Return the [x, y] coordinate for the center point of the cell that contains the specified text.  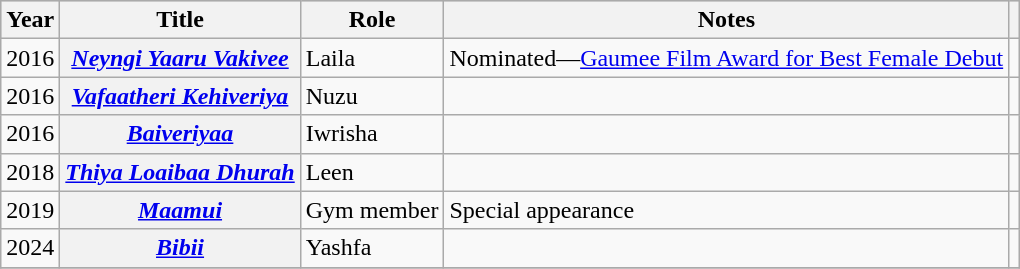
Leen [372, 172]
Vafaatheri Kehiveriya [180, 96]
Thiya Loaibaa Dhurah [180, 172]
Baiveriyaa [180, 134]
2024 [30, 248]
Laila [372, 58]
Gym member [372, 210]
Nuzu [372, 96]
Year [30, 20]
Neyngi Yaaru Vakivee [180, 58]
Role [372, 20]
Bibii [180, 248]
Maamui [180, 210]
Special appearance [726, 210]
Nominated—Gaumee Film Award for Best Female Debut [726, 58]
Title [180, 20]
Iwrisha [372, 134]
2019 [30, 210]
Notes [726, 20]
Yashfa [372, 248]
2018 [30, 172]
